Determine the (x, y) coordinate at the center of the cell enclosing the given text.  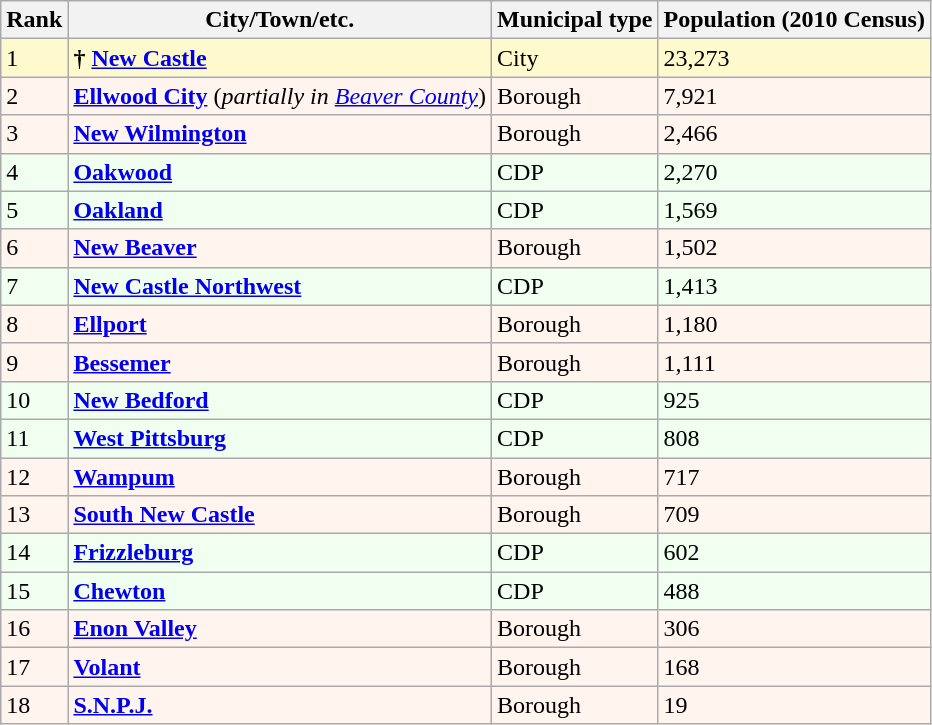
West Pittsburg (280, 438)
† New Castle (280, 58)
12 (34, 477)
10 (34, 400)
7 (34, 286)
14 (34, 553)
S.N.P.J. (280, 705)
Bessemer (280, 362)
15 (34, 591)
4 (34, 172)
1,111 (794, 362)
808 (794, 438)
Ellport (280, 324)
Oakland (280, 210)
168 (794, 667)
2,466 (794, 134)
9 (34, 362)
2 (34, 96)
New Castle Northwest (280, 286)
17 (34, 667)
717 (794, 477)
709 (794, 515)
1,502 (794, 248)
23,273 (794, 58)
South New Castle (280, 515)
1,413 (794, 286)
City (575, 58)
13 (34, 515)
New Bedford (280, 400)
1 (34, 58)
306 (794, 629)
Chewton (280, 591)
Ellwood City (partially in Beaver County) (280, 96)
New Wilmington (280, 134)
New Beaver (280, 248)
925 (794, 400)
Oakwood (280, 172)
2,270 (794, 172)
Frizzleburg (280, 553)
Volant (280, 667)
Rank (34, 20)
1,180 (794, 324)
7,921 (794, 96)
Enon Valley (280, 629)
18 (34, 705)
488 (794, 591)
3 (34, 134)
16 (34, 629)
Population (2010 Census) (794, 20)
11 (34, 438)
5 (34, 210)
6 (34, 248)
19 (794, 705)
Wampum (280, 477)
602 (794, 553)
Municipal type (575, 20)
8 (34, 324)
City/Town/etc. (280, 20)
1,569 (794, 210)
